Find where the given text appears and provide that cell's center as (x, y) coordinate. 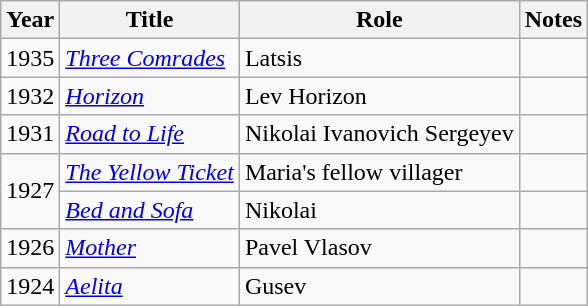
The Yellow Ticket (150, 172)
1935 (30, 58)
Road to Life (150, 134)
Year (30, 20)
Notes (553, 20)
1931 (30, 134)
1924 (30, 286)
Aelita (150, 286)
Bed and Sofa (150, 210)
Nikolai (379, 210)
Three Comrades (150, 58)
Nikolai Ivanovich Sergeyev (379, 134)
Latsis (379, 58)
1927 (30, 191)
1932 (30, 96)
Title (150, 20)
Maria's fellow villager (379, 172)
Mother (150, 248)
Gusev (379, 286)
Pavel Vlasov (379, 248)
1926 (30, 248)
Horizon (150, 96)
Lev Horizon (379, 96)
Role (379, 20)
